Provide the [x, y] coordinate of the cell's center where the given text is located.  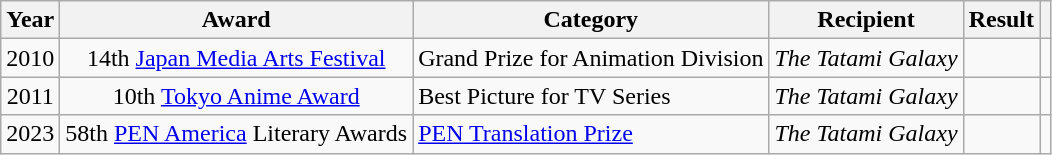
58th PEN America Literary Awards [236, 134]
Category [591, 20]
2023 [30, 134]
Grand Prize for Animation Division [591, 58]
Year [30, 20]
Best Picture for TV Series [591, 96]
2011 [30, 96]
14th Japan Media Arts Festival [236, 58]
Result [1001, 20]
2010 [30, 58]
PEN Translation Prize [591, 134]
Recipient [866, 20]
Award [236, 20]
10th Tokyo Anime Award [236, 96]
